Scan for the cell matching the given text and deliver its [X, Y] coordinate at center. 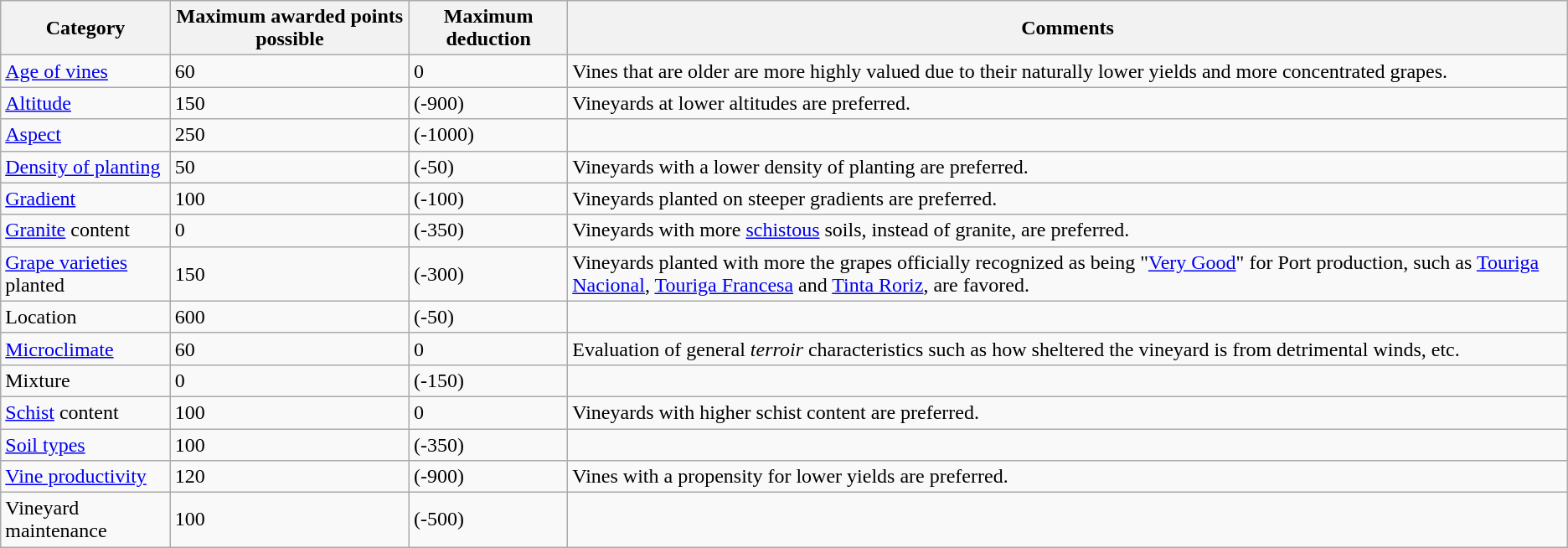
Evaluation of general terroir characteristics such as how sheltered the vineyard is from detrimental winds, etc. [1068, 349]
Location [85, 317]
(-1000) [487, 135]
600 [290, 317]
Grape varieties planted [85, 273]
Maximum deduction [487, 28]
Gradient [85, 199]
Category [85, 28]
Density of planting [85, 167]
(-100) [487, 199]
Vineyards with a lower density of planting are preferred. [1068, 167]
(-300) [487, 273]
Vines with a propensity for lower yields are preferred. [1068, 477]
(-500) [487, 520]
Comments [1068, 28]
Mixture [85, 380]
250 [290, 135]
(-150) [487, 380]
Vineyards at lower altitudes are preferred. [1068, 103]
Vines that are older are more highly valued due to their naturally lower yields and more concentrated grapes. [1068, 71]
Age of vines [85, 71]
Schist content [85, 412]
Granite content [85, 230]
Vine productivity [85, 477]
Aspect [85, 135]
Vineyards with more schistous soils, instead of granite, are preferred. [1068, 230]
Maximum awarded points possible [290, 28]
50 [290, 167]
Vineyards planted on steeper gradients are preferred. [1068, 199]
Vineyard maintenance [85, 520]
Soil types [85, 445]
Microclimate [85, 349]
120 [290, 477]
Vineyards with higher schist content are preferred. [1068, 412]
Altitude [85, 103]
